Return [x, y] of the center of cell containing provided text 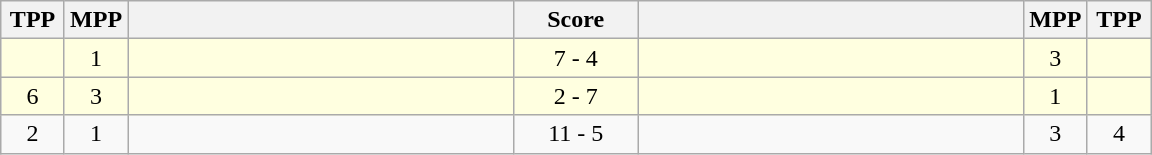
2 [33, 134]
6 [33, 96]
11 - 5 [576, 134]
Score [576, 20]
4 [1119, 134]
2 - 7 [576, 96]
7 - 4 [576, 58]
